Pinpoint the cell where the given text exists, returning its [X, Y] midpoint coordinate. 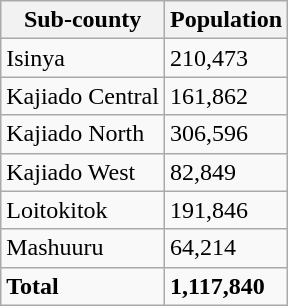
191,846 [226, 210]
Population [226, 20]
Kajiado Central [83, 96]
64,214 [226, 248]
Loitokitok [83, 210]
82,849 [226, 172]
Sub-county [83, 20]
Total [83, 286]
Kajiado West [83, 172]
210,473 [226, 58]
Mashuuru [83, 248]
161,862 [226, 96]
Isinya [83, 58]
306,596 [226, 134]
Kajiado North [83, 134]
1,117,840 [226, 286]
